Identify which cell holds the provided text, then report its [X, Y] central coordinate. 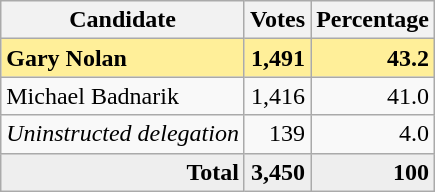
1,416 [277, 96]
Percentage [373, 20]
4.0 [373, 134]
41.0 [373, 96]
139 [277, 134]
3,450 [277, 172]
Candidate [123, 20]
100 [373, 172]
Uninstructed delegation [123, 134]
Total [123, 172]
Votes [277, 20]
1,491 [277, 58]
43.2 [373, 58]
Gary Nolan [123, 58]
Michael Badnarik [123, 96]
